Detect which cell encompasses the target text, then output its [x, y] center coordinate. 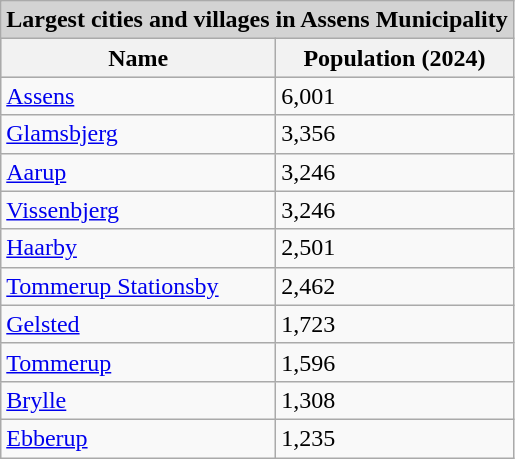
Name [138, 58]
Population (2024) [395, 58]
1,235 [395, 438]
Tommerup Stationsby [138, 286]
1,308 [395, 400]
Gelsted [138, 324]
1,723 [395, 324]
Assens [138, 96]
2,501 [395, 248]
Aarup [138, 172]
Brylle [138, 400]
Largest cities and villages in Assens Municipality [257, 20]
6,001 [395, 96]
Haarby [138, 248]
3,356 [395, 134]
Tommerup [138, 362]
Ebberup [138, 438]
1,596 [395, 362]
2,462 [395, 286]
Vissenbjerg [138, 210]
Glamsbjerg [138, 134]
